Locate the cell with the specified text and output its (x, y) center coordinate. 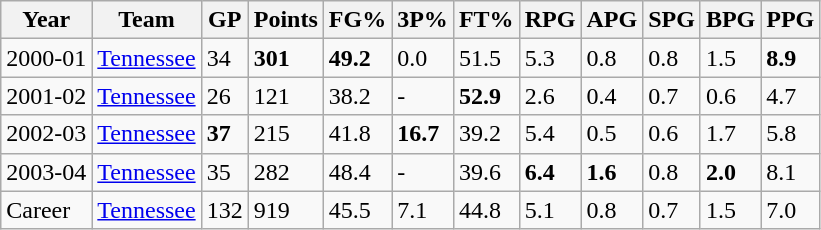
919 (286, 210)
4.7 (790, 96)
2.0 (730, 172)
2002-03 (46, 134)
PPG (790, 20)
49.2 (357, 58)
Year (46, 20)
Team (146, 20)
8.1 (790, 172)
39.6 (486, 172)
5.8 (790, 134)
6.4 (550, 172)
41.8 (357, 134)
34 (224, 58)
2000-01 (46, 58)
GP (224, 20)
282 (286, 172)
7.1 (423, 210)
0.0 (423, 58)
132 (224, 210)
48.4 (357, 172)
0.4 (612, 96)
215 (286, 134)
BPG (730, 20)
5.4 (550, 134)
7.0 (790, 210)
APG (612, 20)
SPG (672, 20)
301 (286, 58)
Points (286, 20)
RPG (550, 20)
0.5 (612, 134)
26 (224, 96)
45.5 (357, 210)
2.6 (550, 96)
1.7 (730, 134)
37 (224, 134)
Career (46, 210)
38.2 (357, 96)
5.3 (550, 58)
121 (286, 96)
51.5 (486, 58)
5.1 (550, 210)
35 (224, 172)
52.9 (486, 96)
39.2 (486, 134)
2001-02 (46, 96)
44.8 (486, 210)
3P% (423, 20)
1.6 (612, 172)
16.7 (423, 134)
FT% (486, 20)
8.9 (790, 58)
FG% (357, 20)
2003-04 (46, 172)
